From the cell containing the given text, extract its center point as [X, Y] coordinate. 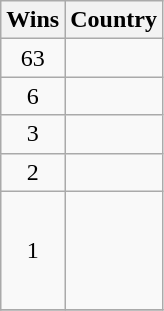
6 [33, 96]
1 [33, 250]
Country [114, 20]
3 [33, 134]
Wins [33, 20]
63 [33, 58]
2 [33, 172]
